Return (X, Y) of the center of cell containing provided text 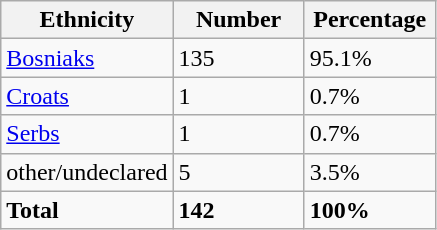
other/undeclared (87, 172)
Total (87, 210)
Serbs (87, 134)
100% (370, 210)
95.1% (370, 58)
Ethnicity (87, 20)
142 (238, 210)
Percentage (370, 20)
Number (238, 20)
Bosniaks (87, 58)
3.5% (370, 172)
Croats (87, 96)
5 (238, 172)
135 (238, 58)
